Capture the cell that displays the provided text and extract its [X, Y] central coordinate. 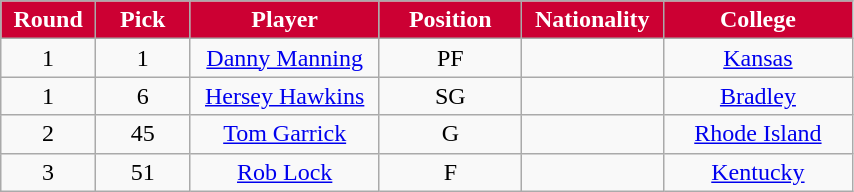
Danny Manning [284, 58]
Tom Garrick [284, 134]
2 [48, 134]
F [450, 172]
Hersey Hawkins [284, 96]
Kansas [758, 58]
SG [450, 96]
PF [450, 58]
Round [48, 20]
Player [284, 20]
Rhode Island [758, 134]
G [450, 134]
Position [450, 20]
Rob Lock [284, 172]
Kentucky [758, 172]
Pick [142, 20]
College [758, 20]
6 [142, 96]
51 [142, 172]
Nationality [592, 20]
Bradley [758, 96]
3 [48, 172]
45 [142, 134]
